Search for the cell housing the specified text and yield its (x, y) center coordinate. 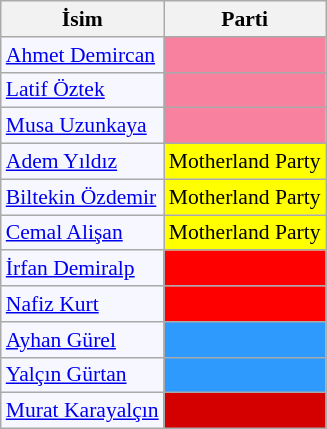
Yalçın Gürtan (82, 375)
Nafiz Kurt (82, 304)
Ayhan Gürel (82, 340)
Parti (245, 19)
İsim (82, 19)
Adem Yıldız (82, 162)
Murat Karayalçın (82, 411)
Ahmet Demircan (82, 55)
Biltekin Özdemir (82, 197)
Latif Öztek (82, 90)
Cemal Alişan (82, 233)
Musa Uzunkaya (82, 126)
İrfan Demiralp (82, 269)
